Pinpoint the cell where the given text exists, returning its (x, y) midpoint coordinate. 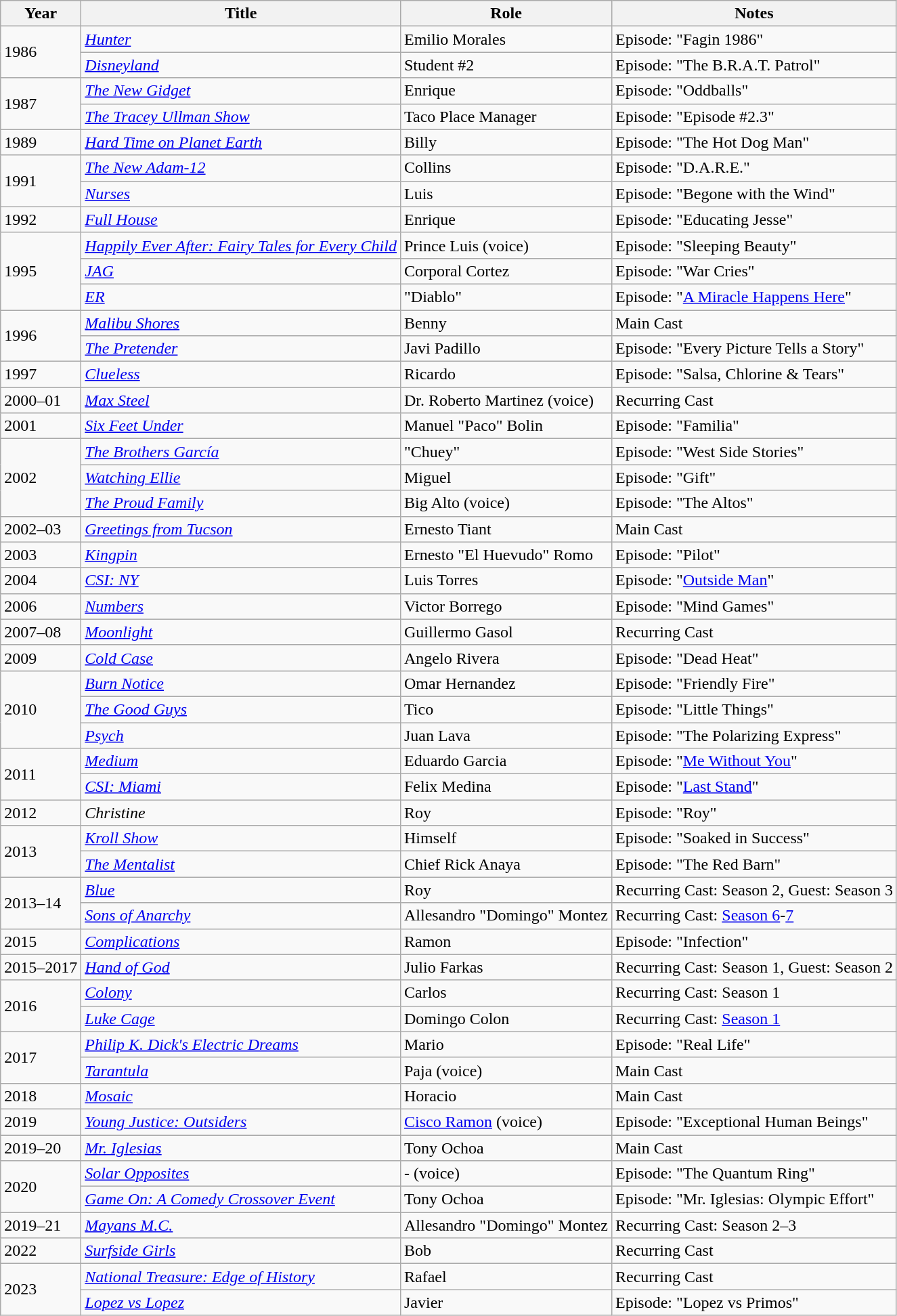
Himself (506, 839)
The Proud Family (241, 503)
Episode: "West Side Stories" (754, 452)
2015–2017 (41, 967)
2003 (41, 555)
Episode: "Outside Man" (754, 580)
2018 (41, 1096)
2017 (41, 1057)
Episode: "Episode #2.3" (754, 116)
2009 (41, 658)
The New Adam-12 (241, 168)
Episode: "The Red Barn" (754, 864)
Recurring Cast: Season 2, Guest: Season 3 (754, 890)
Episode: "A Miracle Happens Here" (754, 297)
Philip K. Dick's Electric Dreams (241, 1044)
Happily Ever After: Fairy Tales for Every Child (241, 245)
Episode: "The B.R.A.T. Patrol" (754, 65)
1996 (41, 336)
- (voice) (506, 1174)
Young Justice: Outsiders (241, 1122)
Episode: "Real Life" (754, 1044)
Episode: "Pilot" (754, 555)
Episode: "Mind Games" (754, 606)
National Treasure: Edge of History (241, 1277)
Episode: "Soaked in Success" (754, 839)
Episode: "Begone with the Wind" (754, 194)
Recurring Cast: Season 2–3 (754, 1225)
Guillermo Gasol (506, 632)
Episode: "Me Without You" (754, 761)
JAG (241, 271)
Hard Time on Planet Earth (241, 142)
Rafael (506, 1277)
Episode: "Every Picture Tells a Story" (754, 349)
Notes (754, 14)
Kroll Show (241, 839)
Recurring Cast: Season 6-7 (754, 916)
2015 (41, 941)
2011 (41, 774)
Max Steel (241, 400)
2002 (41, 477)
The Pretender (241, 349)
Mosaic (241, 1096)
2023 (41, 1290)
Clueless (241, 375)
Game On: A Comedy Crossover Event (241, 1200)
Colony (241, 993)
2016 (41, 1006)
Ramon (506, 941)
Carlos (506, 993)
Medium (241, 761)
Episode: "The Polarizing Express" (754, 735)
Horacio (506, 1096)
The Tracey Ullman Show (241, 116)
Benny (506, 323)
Billy (506, 142)
Episode: "Familia" (754, 426)
2019–21 (41, 1225)
Mayans M.C. (241, 1225)
Javi Padillo (506, 349)
Chief Rick Anaya (506, 864)
2000–01 (41, 400)
Cold Case (241, 658)
Episode: "Last Stand" (754, 787)
2022 (41, 1251)
Episode: "Educating Jesse" (754, 219)
1992 (41, 219)
Disneyland (241, 65)
Complications (241, 941)
2019 (41, 1122)
Episode: "D.A.R.E." (754, 168)
Episode: "Lopez vs Primos" (754, 1302)
2013 (41, 851)
Ernesto Tiant (506, 529)
2007–08 (41, 632)
Episode: "Exceptional Human Beings" (754, 1122)
Numbers (241, 606)
Episode: "The Quantum Ring" (754, 1174)
Emilio Morales (506, 39)
Javier (506, 1302)
Episode: "Salsa, Chlorine & Tears" (754, 375)
Cisco Ramon (voice) (506, 1122)
Episode: "Friendly Fire" (754, 683)
Episode: "The Hot Dog Man" (754, 142)
Manuel "Paco" Bolin (506, 426)
Blue (241, 890)
Miguel (506, 477)
Corporal Cortez (506, 271)
"Chuey" (506, 452)
Prince Luis (voice) (506, 245)
The Mentalist (241, 864)
Episode: "Dead Heat" (754, 658)
Victor Borrego (506, 606)
Nurses (241, 194)
The Good Guys (241, 709)
2020 (41, 1187)
Title (241, 14)
ER (241, 297)
Kingpin (241, 555)
Episode: "Infection" (754, 941)
1989 (41, 142)
Juan Lava (506, 735)
2019–20 (41, 1148)
Episode: "Little Things" (754, 709)
Julio Farkas (506, 967)
Dr. Roberto Martinez (voice) (506, 400)
Mr. Iglesias (241, 1148)
2001 (41, 426)
Burn Notice (241, 683)
Ernesto "El Huevudo" Romo (506, 555)
Episode: "War Cries" (754, 271)
Felix Medina (506, 787)
2002–03 (41, 529)
Ricardo (506, 375)
Watching Ellie (241, 477)
Malibu Shores (241, 323)
Luis Torres (506, 580)
1987 (41, 104)
Big Alto (voice) (506, 503)
Episode: "The Altos" (754, 503)
1997 (41, 375)
Angelo Rivera (506, 658)
Episode: "Sleeping Beauty" (754, 245)
CSI: NY (241, 580)
Omar Hernandez (506, 683)
Hunter (241, 39)
Year (41, 14)
Full House (241, 219)
The New Gidget (241, 91)
Paja (voice) (506, 1070)
Student #2 (506, 65)
Tico (506, 709)
Episode: "Fagin 1986" (754, 39)
Moonlight (241, 632)
Eduardo Garcia (506, 761)
Bob (506, 1251)
1995 (41, 271)
Episode: "Roy" (754, 813)
Episode: "Oddballs" (754, 91)
Christine (241, 813)
Mario (506, 1044)
Recurring Cast: Season 1, Guest: Season 2 (754, 967)
2012 (41, 813)
"Diablo" (506, 297)
Luis (506, 194)
Luke Cage (241, 1019)
Role (506, 14)
Taco Place Manager (506, 116)
2013–14 (41, 903)
Greetings from Tucson (241, 529)
2006 (41, 606)
2010 (41, 709)
Tarantula (241, 1070)
Lopez vs Lopez (241, 1302)
Solar Opposites (241, 1174)
Surfside Girls (241, 1251)
Domingo Colon (506, 1019)
Collins (506, 168)
CSI: Miami (241, 787)
Hand of God (241, 967)
1986 (41, 52)
Episode: "Mr. Iglesias: Olympic Effort" (754, 1200)
Episode: "Gift" (754, 477)
The Brothers García (241, 452)
Six Feet Under (241, 426)
2004 (41, 580)
1991 (41, 181)
Psych (241, 735)
Sons of Anarchy (241, 916)
